Capture the cell that displays the provided text and extract its [x, y] central coordinate. 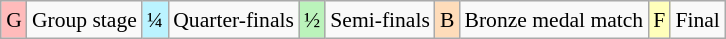
Quarter-finals [234, 20]
½ [312, 20]
Group stage [84, 20]
F [659, 20]
Bronze medal match [554, 20]
¼ [155, 20]
Semi-finals [380, 20]
B [448, 20]
G [14, 20]
Final [698, 20]
